Determine the (x, y) coordinate at the center of the cell enclosing the given text.  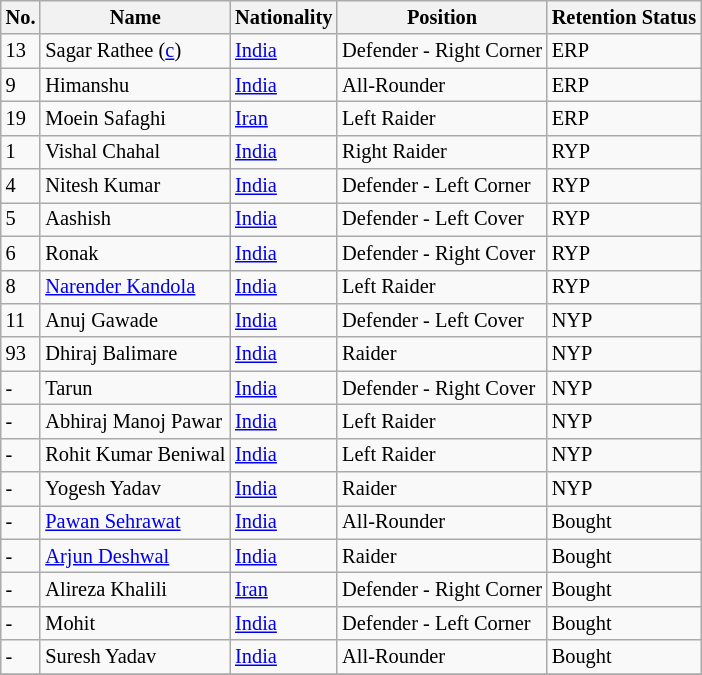
Alireza Khalili (135, 589)
Anuj Gawade (135, 320)
13 (21, 51)
No. (21, 17)
Name (135, 17)
6 (21, 253)
Suresh Yadav (135, 657)
Ronak (135, 253)
4 (21, 186)
Mohit (135, 623)
Arjun Deshwal (135, 556)
Himanshu (135, 85)
Sagar Rathee (c) (135, 51)
1 (21, 152)
Aashish (135, 219)
Abhiraj Manoj Pawar (135, 421)
Pawan Sehrawat (135, 522)
Retention Status (624, 17)
9 (21, 85)
5 (21, 219)
Rohit Kumar Beniwal (135, 455)
Narender Kandola (135, 287)
Nationality (284, 17)
Position (442, 17)
Right Raider (442, 152)
Nitesh Kumar (135, 186)
Dhiraj Balimare (135, 354)
11 (21, 320)
8 (21, 287)
19 (21, 118)
Yogesh Yadav (135, 489)
93 (21, 354)
Vishal Chahal (135, 152)
Tarun (135, 388)
Moein Safaghi (135, 118)
